Extract the (X, Y) coordinate from the center of the cell holding the provided text.  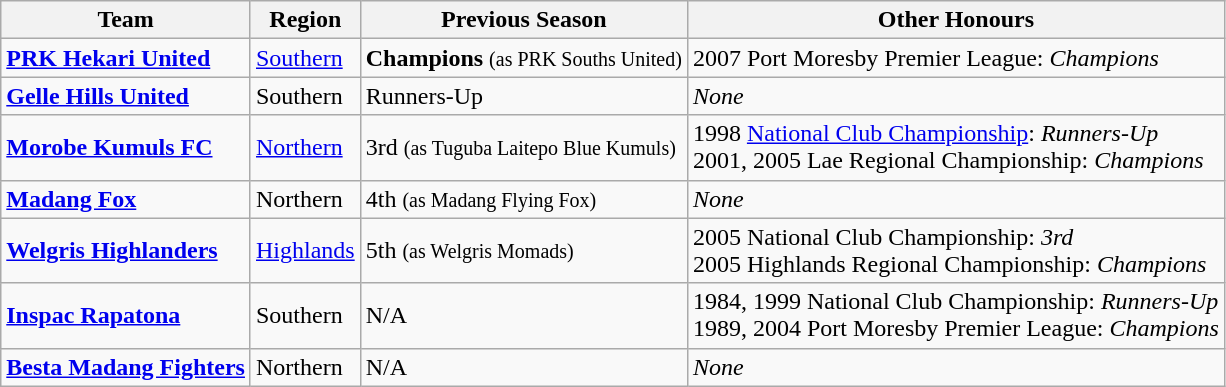
2007 Port Moresby Premier League: Champions (956, 58)
Besta Madang Fighters (126, 367)
Region (305, 20)
Other Honours (956, 20)
1998 National Club Championship: Runners-Up2001, 2005 Lae Regional Championship: Champions (956, 148)
Madang Fox (126, 199)
Champions (as PRK Souths United) (524, 58)
4th (as Madang Flying Fox) (524, 199)
Morobe Kumuls FC (126, 148)
Highlands (305, 250)
PRK Hekari United (126, 58)
Welgris Highlanders (126, 250)
Previous Season (524, 20)
2005 National Club Championship: 3rd2005 Highlands Regional Championship: Champions (956, 250)
3rd (as Tuguba Laitepo Blue Kumuls) (524, 148)
5th (as Welgris Momads) (524, 250)
Inspac Rapatona (126, 316)
Runners-Up (524, 96)
1984, 1999 National Club Championship: Runners-Up1989, 2004 Port Moresby Premier League: Champions (956, 316)
Team (126, 20)
Gelle Hills United (126, 96)
